Pinpoint the cell where the given text exists, returning its [x, y] midpoint coordinate. 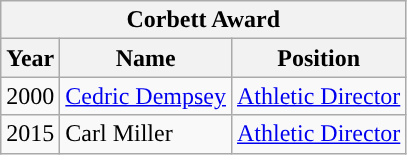
2000 [30, 96]
Name [146, 58]
2015 [30, 134]
Carl Miller [146, 134]
Corbett Award [204, 20]
Cedric Dempsey [146, 96]
Year [30, 58]
Position [318, 58]
